Search for the cell housing the specified text and yield its (X, Y) center coordinate. 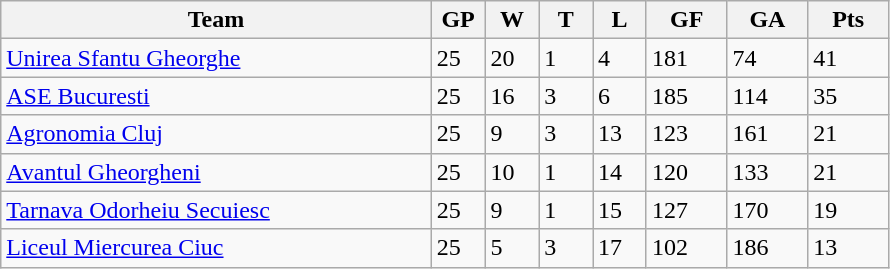
20 (512, 58)
Unirea Sfantu Gheorghe (216, 58)
Agronomia Cluj (216, 134)
GP (458, 20)
133 (768, 172)
4 (620, 58)
L (620, 20)
Tarnava Odorheiu Secuiesc (216, 210)
GA (768, 20)
6 (620, 96)
15 (620, 210)
19 (848, 210)
Team (216, 20)
127 (686, 210)
161 (768, 134)
16 (512, 96)
102 (686, 248)
120 (686, 172)
35 (848, 96)
5 (512, 248)
114 (768, 96)
GF (686, 20)
Liceul Miercurea Ciuc (216, 248)
41 (848, 58)
186 (768, 248)
Pts (848, 20)
T (566, 20)
170 (768, 210)
Avantul Gheorgheni (216, 172)
74 (768, 58)
W (512, 20)
10 (512, 172)
17 (620, 248)
14 (620, 172)
123 (686, 134)
181 (686, 58)
185 (686, 96)
ASE Bucuresti (216, 96)
